Find where the given text appears and provide that cell's center as (x, y) coordinate. 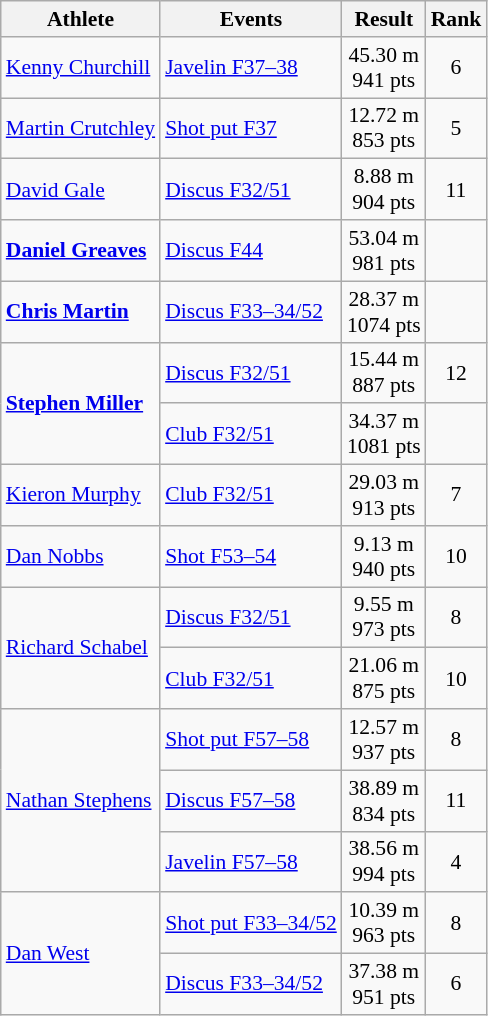
45.30 m941 pts (384, 68)
Athlete (80, 19)
Shot F53–54 (251, 556)
Result (384, 19)
38.56 m994 pts (384, 862)
Shot put F37 (251, 128)
Events (251, 19)
8.88 m904 pts (384, 190)
12.72 m853 pts (384, 128)
Richard Schabel (80, 648)
28.37 m1074 pts (384, 312)
Chris Martin (80, 312)
Dan Nobbs (80, 556)
9.13 m940 pts (384, 556)
Kieron Murphy (80, 496)
Daniel Greaves (80, 250)
29.03 m913 pts (384, 496)
Javelin F37–38 (251, 68)
Kenny Churchill (80, 68)
Nathan Stephens (80, 800)
David Gale (80, 190)
9.55 m973 pts (384, 618)
7 (456, 496)
4 (456, 862)
38.89 m834 pts (384, 800)
12 (456, 372)
Rank (456, 19)
Martin Crutchley (80, 128)
12.57 m937 pts (384, 740)
Dan West (80, 954)
15.44 m887 pts (384, 372)
21.06 m875 pts (384, 678)
Discus F57–58 (251, 800)
5 (456, 128)
Javelin F57–58 (251, 862)
Stephen Miller (80, 403)
37.38 m951 pts (384, 984)
34.37 m1081 pts (384, 434)
10.39 m963 pts (384, 924)
Shot put F57–58 (251, 740)
Discus F44 (251, 250)
53.04 m981 pts (384, 250)
Shot put F33–34/52 (251, 924)
